Return (x, y) of the center of cell containing provided text 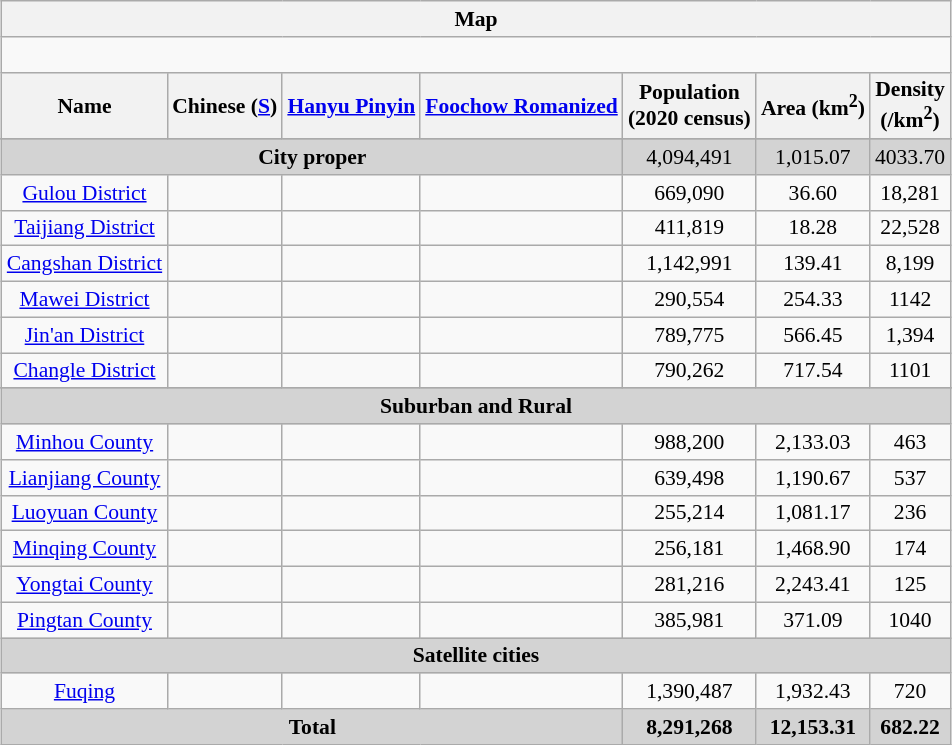
Luoyuan County (84, 513)
22,528 (910, 228)
8,291,268 (690, 727)
Yongtai County (84, 584)
4,094,491 (690, 157)
18.28 (813, 228)
988,200 (690, 442)
371.09 (813, 620)
Total (312, 727)
2,243.41 (813, 584)
1,932.43 (813, 691)
790,262 (690, 371)
385,981 (690, 620)
12,153.31 (813, 727)
789,775 (690, 335)
Lianjiang County (84, 477)
669,090 (690, 192)
Population(2020 census) (690, 106)
463 (910, 442)
Gulou District (84, 192)
Foochow Romanized (522, 106)
2,133.03 (813, 442)
Hanyu Pinyin (351, 106)
1142 (910, 299)
139.41 (813, 264)
Name (84, 106)
1,394 (910, 335)
1,468.90 (813, 549)
1,142,991 (690, 264)
Density(/km2) (910, 106)
18,281 (910, 192)
290,554 (690, 299)
1,081.17 (813, 513)
254.33 (813, 299)
281,216 (690, 584)
36.60 (813, 192)
Taijiang District (84, 228)
Fuqing (84, 691)
566.45 (813, 335)
717.54 (813, 371)
Mawei District (84, 299)
8,199 (910, 264)
Satellite cities (476, 656)
1040 (910, 620)
639,498 (690, 477)
Minhou County (84, 442)
255,214 (690, 513)
4033.70 (910, 157)
256,181 (690, 549)
174 (910, 549)
Suburban and Rural (476, 406)
Area (km2) (813, 106)
City proper (312, 157)
Cangshan District (84, 264)
537 (910, 477)
125 (910, 584)
1101 (910, 371)
720 (910, 691)
236 (910, 513)
Map (476, 19)
Chinese (S) (224, 106)
682.22 (910, 727)
Pingtan County (84, 620)
1,190.67 (813, 477)
1,015.07 (813, 157)
411,819 (690, 228)
1,390,487 (690, 691)
Minqing County (84, 549)
Jin'an District (84, 335)
Changle District (84, 371)
